Pinpoint the cell where the given text exists, returning its [x, y] midpoint coordinate. 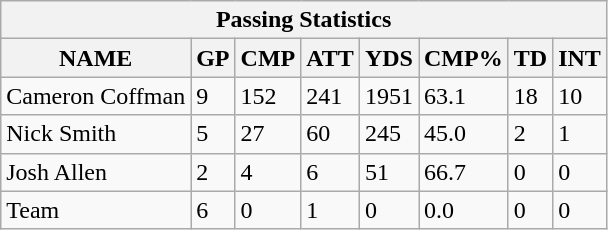
CMP [268, 58]
5 [213, 134]
NAME [96, 58]
Nick Smith [96, 134]
Josh Allen [96, 172]
9 [213, 96]
ATT [330, 58]
60 [330, 134]
0.0 [463, 210]
Passing Statistics [304, 20]
TD [530, 58]
10 [580, 96]
1951 [388, 96]
Team [96, 210]
YDS [388, 58]
51 [388, 172]
66.7 [463, 172]
CMP% [463, 58]
63.1 [463, 96]
45.0 [463, 134]
27 [268, 134]
4 [268, 172]
INT [580, 58]
Cameron Coffman [96, 96]
241 [330, 96]
152 [268, 96]
GP [213, 58]
18 [530, 96]
245 [388, 134]
